Extract the [X, Y] coordinate from the center of the cell holding the provided text.  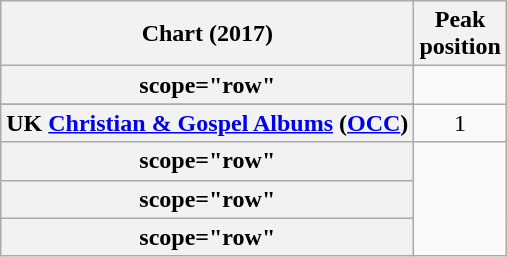
Peakposition [460, 34]
Chart (2017) [208, 34]
1 [460, 123]
UK Christian & Gospel Albums (OCC) [208, 123]
